Return the [x, y] coordinate for the center point of the cell that contains the specified text.  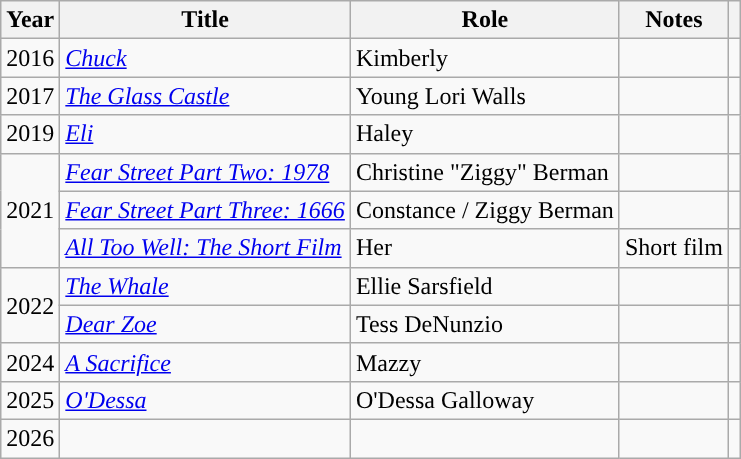
Kimberly [484, 58]
2016 [30, 58]
Title [206, 20]
Tess DeNunzio [484, 324]
Role [484, 20]
Fear Street Part Three: 1666 [206, 210]
Young Lori Walls [484, 96]
Christine "Ziggy" Berman [484, 172]
Haley [484, 134]
Eli [206, 134]
Year [30, 20]
2017 [30, 96]
2026 [30, 438]
Fear Street Part Two: 1978 [206, 172]
2025 [30, 400]
Constance / Ziggy Berman [484, 210]
Ellie Sarsfield [484, 286]
2021 [30, 210]
2022 [30, 305]
Dear Zoe [206, 324]
All Too Well: The Short Film [206, 248]
Her [484, 248]
O'Dessa Galloway [484, 400]
A Sacrifice [206, 362]
Mazzy [484, 362]
2019 [30, 134]
The Whale [206, 286]
2024 [30, 362]
Notes [674, 20]
Chuck [206, 58]
O'Dessa [206, 400]
The Glass Castle [206, 96]
Short film [674, 248]
